Return (x, y) of the center of cell containing provided text 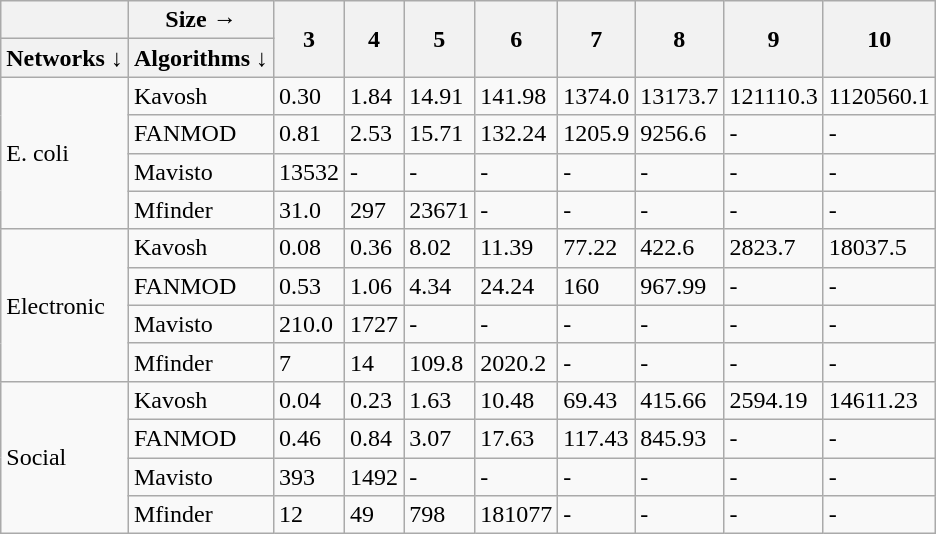
0.53 (310, 286)
49 (374, 515)
Electronic (65, 305)
8 (680, 39)
12 (310, 515)
Size → (200, 20)
1.84 (374, 96)
4 (374, 39)
9256.6 (680, 134)
3 (310, 39)
Networks ↓ (65, 58)
1.63 (440, 400)
0.46 (310, 438)
117.43 (596, 438)
15.71 (440, 134)
14 (374, 362)
2.53 (374, 134)
9 (774, 39)
967.99 (680, 286)
297 (374, 210)
1120560.1 (879, 96)
E. coli (65, 153)
Algorithms ↓ (200, 58)
13173.7 (680, 96)
121110.3 (774, 96)
2020.2 (516, 362)
0.84 (374, 438)
77.22 (596, 248)
160 (596, 286)
10.48 (516, 400)
31.0 (310, 210)
132.24 (516, 134)
1374.0 (596, 96)
1492 (374, 477)
0.81 (310, 134)
845.93 (680, 438)
11.39 (516, 248)
393 (310, 477)
10 (879, 39)
0.36 (374, 248)
2823.7 (774, 248)
23671 (440, 210)
4.34 (440, 286)
Social (65, 457)
17.63 (516, 438)
210.0 (310, 324)
0.04 (310, 400)
141.98 (516, 96)
6 (516, 39)
69.43 (596, 400)
798 (440, 515)
1.06 (374, 286)
2594.19 (774, 400)
1205.9 (596, 134)
14.91 (440, 96)
1727 (374, 324)
24.24 (516, 286)
422.6 (680, 248)
13532 (310, 172)
109.8 (440, 362)
18037.5 (879, 248)
14611.23 (879, 400)
0.30 (310, 96)
5 (440, 39)
415.66 (680, 400)
3.07 (440, 438)
0.08 (310, 248)
8.02 (440, 248)
181077 (516, 515)
0.23 (374, 400)
